Capture the cell that displays the provided text and extract its [x, y] central coordinate. 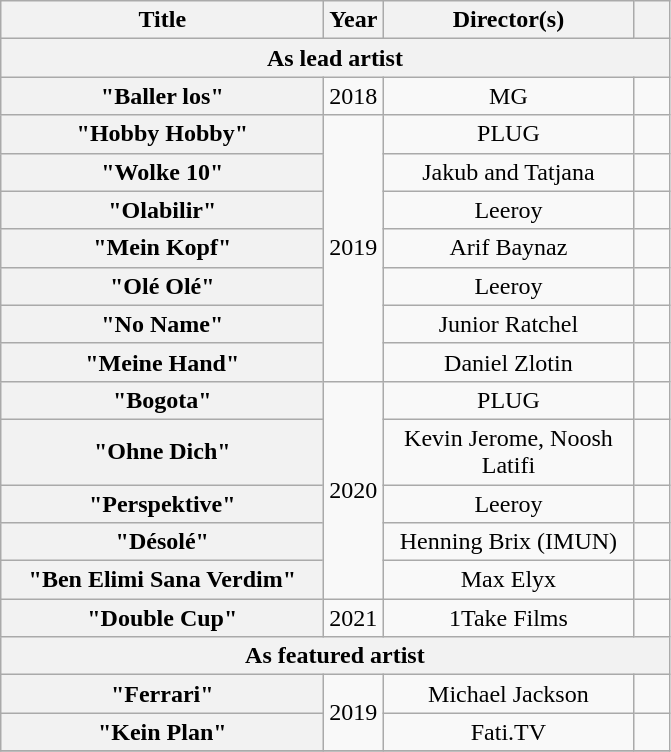
"Ferrari" [162, 694]
"Bogota" [162, 400]
"Olabilir" [162, 210]
Fati.TV [508, 732]
"Kein Plan" [162, 732]
"Baller los" [162, 96]
Daniel Zlotin [508, 362]
As lead artist [335, 58]
"Meine Hand" [162, 362]
"No Name" [162, 324]
"Désolé" [162, 542]
Michael Jackson [508, 694]
Junior Ratchel [508, 324]
"Ben Elimi Sana Verdim" [162, 580]
Henning Brix (IMUN) [508, 542]
"Wolke 10" [162, 172]
"Double Cup" [162, 618]
"Hobby Hobby" [162, 134]
Jakub and Tatjana [508, 172]
MG [508, 96]
"Olé Olé" [162, 286]
As featured artist [335, 656]
"Perspektive" [162, 503]
2018 [354, 96]
Title [162, 20]
Max Elyx [508, 580]
"Ohne Dich" [162, 452]
Arif Baynaz [508, 248]
Kevin Jerome, Noosh Latifi [508, 452]
1Take Films [508, 618]
Year [354, 20]
2020 [354, 490]
Director(s) [508, 20]
2021 [354, 618]
"Mein Kopf" [162, 248]
